Find where the given text appears and provide that cell's center as [X, Y] coordinate. 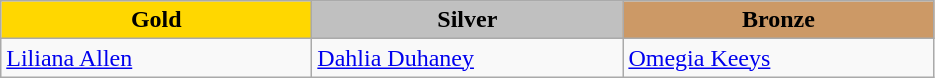
Silver [468, 20]
Dahlia Duhaney [468, 58]
Liliana Allen [156, 58]
Gold [156, 20]
Omegia Keeys [778, 58]
Bronze [778, 20]
